Pinpoint the cell where the given text exists, returning its [x, y] midpoint coordinate. 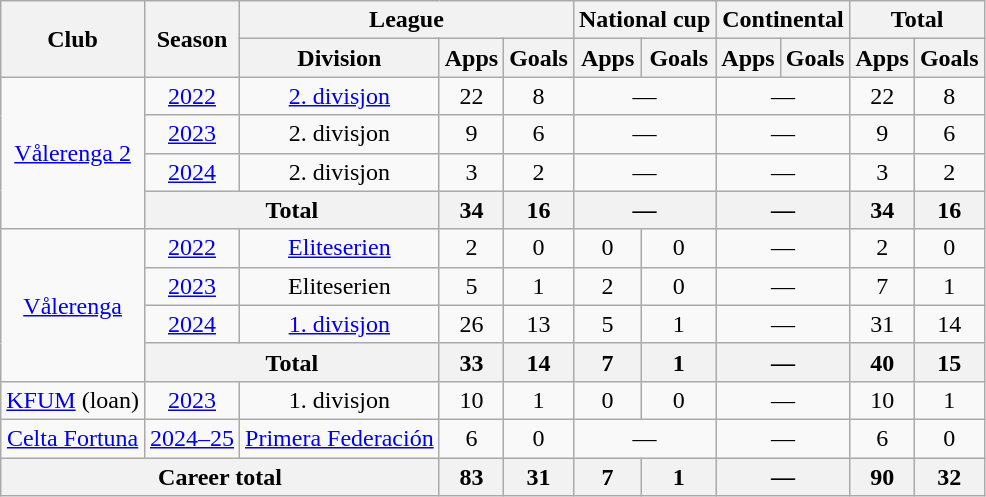
32 [949, 477]
Division [340, 58]
Vålerenga 2 [73, 153]
90 [882, 477]
KFUM (loan) [73, 400]
Career total [220, 477]
Club [73, 39]
15 [949, 362]
Continental [783, 20]
League [407, 20]
Primera Federación [340, 438]
2024–25 [192, 438]
33 [471, 362]
83 [471, 477]
Season [192, 39]
13 [539, 324]
40 [882, 362]
26 [471, 324]
National cup [644, 20]
Vålerenga [73, 305]
Celta Fortuna [73, 438]
